Locate the cell with the specified text and output its (x, y) center coordinate. 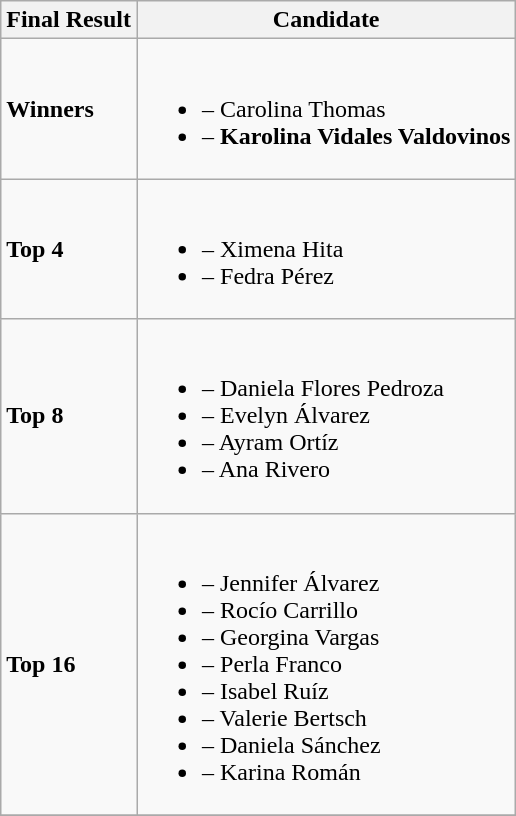
Top 8 (69, 416)
Final Result (69, 20)
– Daniela Flores Pedroza – Evelyn Álvarez – Ayram Ortíz – Ana Rivero (326, 416)
Top 4 (69, 249)
– Ximena Hita – Fedra Pérez (326, 249)
Winners (69, 109)
Top 16 (69, 664)
– Jennifer Álvarez – Rocío Carrillo – Georgina Vargas – Perla Franco – Isabel Ruíz – Valerie Bertsch – Daniela Sánchez – Karina Román (326, 664)
Candidate (326, 20)
– Carolina Thomas – Karolina Vidales Valdovinos (326, 109)
